Identify which cell holds the provided text, then report its [X, Y] central coordinate. 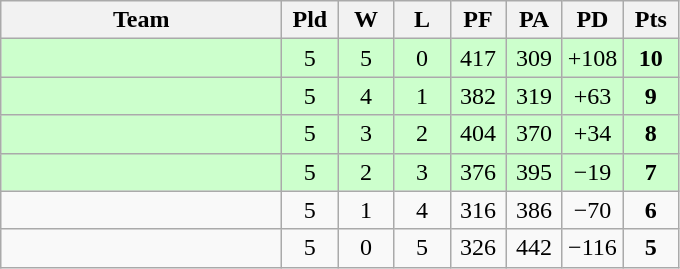
376 [478, 172]
+63 [592, 96]
442 [534, 248]
Pts [651, 20]
W [366, 20]
PD [592, 20]
10 [651, 58]
+108 [592, 58]
382 [478, 96]
319 [534, 96]
PA [534, 20]
PF [478, 20]
−19 [592, 172]
Pld [310, 20]
404 [478, 134]
6 [651, 210]
395 [534, 172]
L [422, 20]
7 [651, 172]
316 [478, 210]
370 [534, 134]
+34 [592, 134]
8 [651, 134]
326 [478, 248]
417 [478, 58]
309 [534, 58]
−116 [592, 248]
386 [534, 210]
−70 [592, 210]
Team [142, 20]
9 [651, 96]
